Detect which cell encompasses the target text, then output its (X, Y) center coordinate. 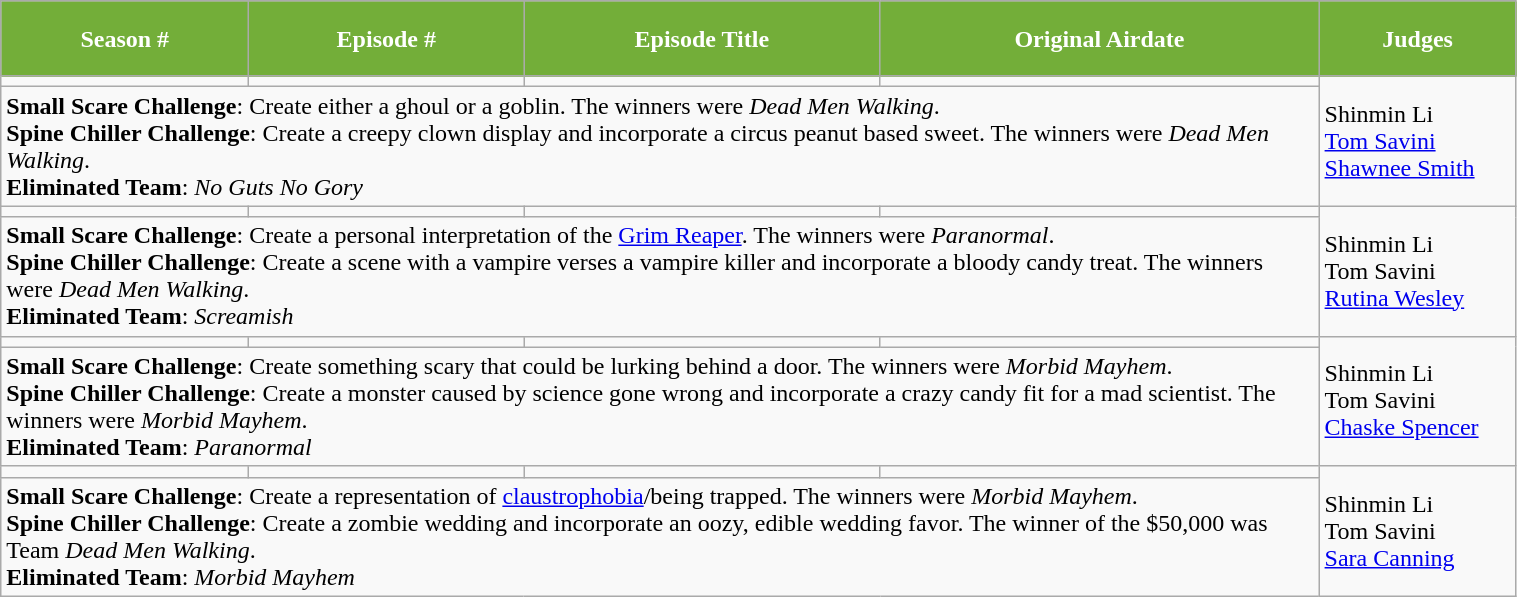
Shinmin LiTom SaviniChaske Spencer (1418, 401)
Original Airdate (1100, 38)
Season # (125, 38)
Shinmin LiTom SaviniSara Canning (1418, 531)
Episode Title (702, 38)
Judges (1418, 38)
Shinmin LiTom SaviniRutina Wesley (1418, 271)
Episode # (386, 38)
Shinmin LiTom SaviniShawnee Smith (1418, 141)
